Extract the (X, Y) coordinate from the center of the cell holding the provided text.  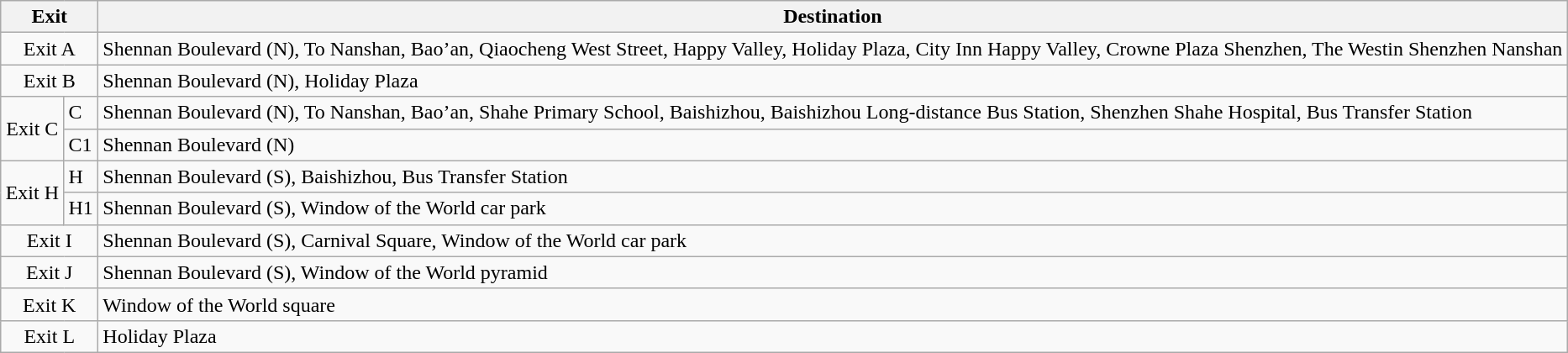
Exit L (50, 336)
Holiday Plaza (833, 336)
Shennan Boulevard (N), Holiday Plaza (833, 81)
Exit A (50, 49)
Exit J (50, 272)
C1 (81, 145)
Exit C (32, 129)
H (81, 176)
Shennan Boulevard (S), Window of the World pyramid (833, 272)
C (81, 113)
Exit (50, 17)
Shennan Boulevard (N) (833, 145)
Shennan Boulevard (S), Carnival Square, Window of the World car park (833, 240)
Exit I (50, 240)
Exit B (50, 81)
Exit K (50, 304)
Exit H (32, 192)
Window of the World square (833, 304)
Shennan Boulevard (S), Baishizhou, Bus Transfer Station (833, 176)
Destination (833, 17)
H1 (81, 208)
Shennan Boulevard (S), Window of the World car park (833, 208)
